Return the (x, y) coordinate for the center point of the cell that contains the specified text.  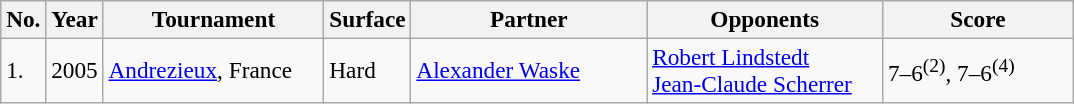
Hard (368, 70)
7–6(2), 7–6(4) (978, 70)
Andrezieux, France (214, 70)
Robert Lindstedt Jean-Claude Scherrer (765, 70)
1. (24, 70)
Year (74, 19)
Score (978, 19)
Surface (368, 19)
Alexander Waske (529, 70)
Partner (529, 19)
2005 (74, 70)
Tournament (214, 19)
No. (24, 19)
Opponents (765, 19)
